Return [X, Y] of the center of cell containing provided text 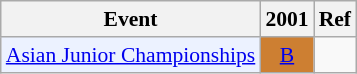
Asian Junior Championships [131, 55]
Event [131, 19]
2001 [286, 19]
Ref [335, 19]
B [286, 55]
